Determine the (x, y) coordinate at the center of the cell enclosing the given text.  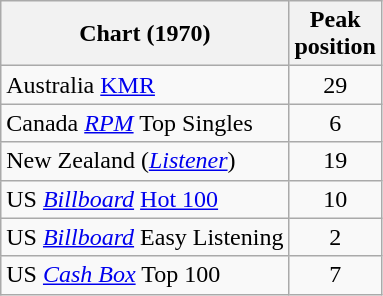
Canada RPM Top Singles (145, 123)
29 (335, 85)
19 (335, 161)
US Billboard Hot 100 (145, 199)
Chart (1970) (145, 34)
New Zealand (Listener) (145, 161)
US Billboard Easy Listening (145, 237)
Australia KMR (145, 85)
7 (335, 275)
US Cash Box Top 100 (145, 275)
2 (335, 237)
Peakposition (335, 34)
6 (335, 123)
10 (335, 199)
